For the text-containing cell, return its midpoint in (x, y) coordinate format. 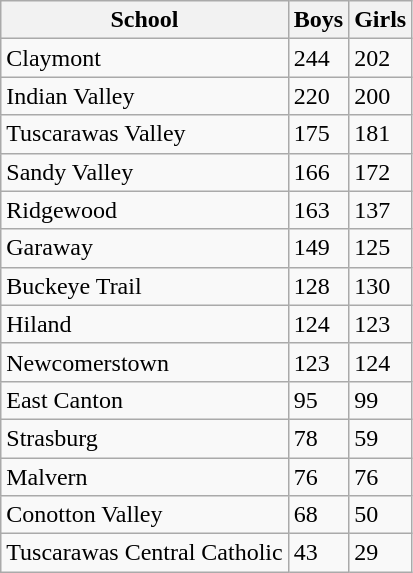
Indian Valley (144, 96)
Boys (318, 20)
Ridgewood (144, 210)
95 (318, 400)
130 (380, 286)
149 (318, 248)
Strasburg (144, 438)
Buckeye Trail (144, 286)
School (144, 20)
99 (380, 400)
59 (380, 438)
Conotton Valley (144, 515)
166 (318, 172)
220 (318, 96)
172 (380, 172)
202 (380, 58)
29 (380, 553)
Sandy Valley (144, 172)
50 (380, 515)
181 (380, 134)
Hiland (144, 324)
175 (318, 134)
200 (380, 96)
128 (318, 286)
43 (318, 553)
Tuscarawas Central Catholic (144, 553)
137 (380, 210)
Claymont (144, 58)
Malvern (144, 477)
Garaway (144, 248)
Tuscarawas Valley (144, 134)
125 (380, 248)
163 (318, 210)
Newcomerstown (144, 362)
78 (318, 438)
68 (318, 515)
Girls (380, 20)
244 (318, 58)
East Canton (144, 400)
